Search for the cell housing the specified text and yield its [X, Y] center coordinate. 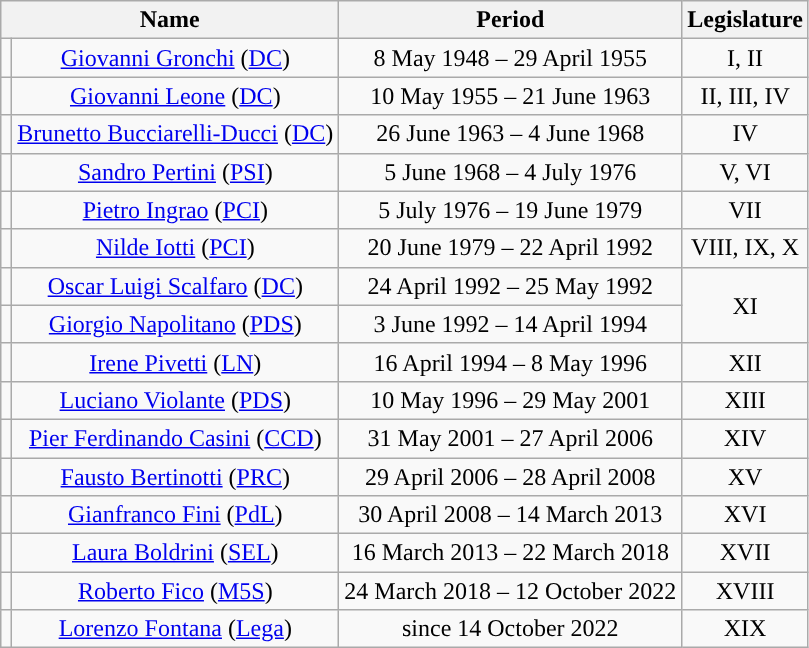
Laura Boldrini (SEL) [176, 553]
16 March 2013 – 22 March 2018 [510, 553]
Giovanni Gronchi (DC) [176, 58]
I, II [746, 58]
Name [170, 20]
20 June 1979 – 22 April 1992 [510, 248]
Irene Pivetti (LN) [176, 362]
since 14 October 2022 [510, 629]
XVIII [746, 591]
Brunetto Bucciarelli-Ducci (DC) [176, 134]
XVII [746, 553]
XII [746, 362]
26 June 1963 – 4 June 1968 [510, 134]
Sandro Pertini (PSI) [176, 172]
Gianfranco Fini (PdL) [176, 515]
10 May 1955 – 21 June 1963 [510, 96]
Pietro Ingrao (PCI) [176, 210]
XI [746, 305]
Pier Ferdinando Casini (CCD) [176, 438]
II, III, IV [746, 96]
XV [746, 477]
8 May 1948 – 29 April 1955 [510, 58]
16 April 1994 – 8 May 1996 [510, 362]
VIII, IX, X [746, 248]
Fausto Bertinotti (PRC) [176, 477]
5 June 1968 – 4 July 1976 [510, 172]
Giorgio Napolitano (PDS) [176, 324]
Luciano Violante (PDS) [176, 400]
24 March 2018 – 12 October 2022 [510, 591]
XIV [746, 438]
Giovanni Leone (DC) [176, 96]
XVI [746, 515]
29 April 2006 – 28 April 2008 [510, 477]
30 April 2008 – 14 March 2013 [510, 515]
31 May 2001 – 27 April 2006 [510, 438]
24 April 1992 – 25 May 1992 [510, 286]
VII [746, 210]
Roberto Fico (M5S) [176, 591]
XIII [746, 400]
3 June 1992 – 14 April 1994 [510, 324]
Legislature [746, 20]
5 July 1976 – 19 June 1979 [510, 210]
10 May 1996 – 29 May 2001 [510, 400]
Lorenzo Fontana (Lega) [176, 629]
V, VI [746, 172]
Period [510, 20]
Nilde Iotti (PCI) [176, 248]
Oscar Luigi Scalfaro (DC) [176, 286]
XIX [746, 629]
IV [746, 134]
